Return [x, y] of the center of cell containing provided text 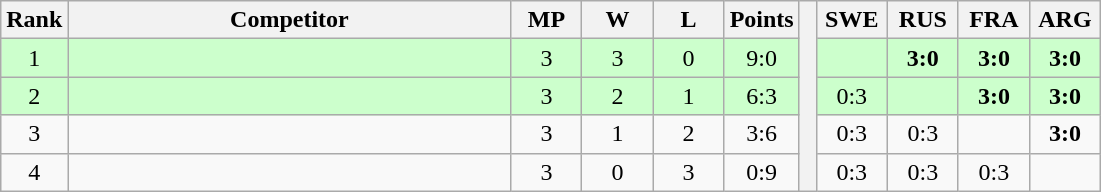
6:3 [762, 96]
Points [762, 20]
Competitor [290, 20]
MP [546, 20]
Rank [34, 20]
0:9 [762, 172]
9:0 [762, 58]
W [618, 20]
4 [34, 172]
ARG [1064, 20]
RUS [922, 20]
SWE [852, 20]
3:6 [762, 134]
FRA [994, 20]
L [688, 20]
